Pinpoint the cell where the given text exists, returning its (X, Y) midpoint coordinate. 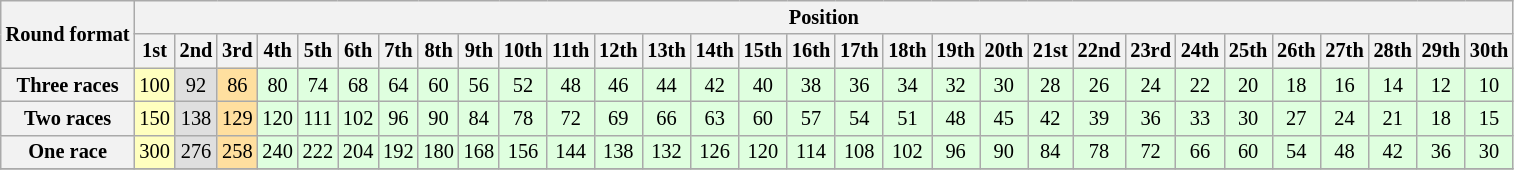
56 (479, 85)
40 (763, 85)
57 (811, 118)
22 (1200, 85)
3rd (237, 51)
Three races (68, 85)
26 (1100, 85)
1st (154, 51)
19th (956, 51)
Round format (68, 34)
64 (398, 85)
23rd (1150, 51)
39 (1100, 118)
129 (237, 118)
180 (438, 152)
10 (1489, 85)
132 (666, 152)
52 (523, 85)
300 (154, 152)
5th (318, 51)
10th (523, 51)
12th (618, 51)
240 (277, 152)
74 (318, 85)
92 (196, 85)
15 (1489, 118)
Position (824, 17)
111 (318, 118)
20 (1248, 85)
144 (570, 152)
222 (318, 152)
15th (763, 51)
38 (811, 85)
6th (358, 51)
14th (715, 51)
14 (1393, 85)
26th (1296, 51)
Two races (68, 118)
32 (956, 85)
12 (1441, 85)
86 (237, 85)
100 (154, 85)
8th (438, 51)
20th (1004, 51)
108 (859, 152)
51 (907, 118)
28th (1393, 51)
33 (1200, 118)
11th (570, 51)
258 (237, 152)
4th (277, 51)
192 (398, 152)
27th (1344, 51)
27 (1296, 118)
114 (811, 152)
126 (715, 152)
204 (358, 152)
9th (479, 51)
68 (358, 85)
22nd (1100, 51)
150 (154, 118)
29th (1441, 51)
30th (1489, 51)
16th (811, 51)
7th (398, 51)
69 (618, 118)
18th (907, 51)
34 (907, 85)
17th (859, 51)
276 (196, 152)
63 (715, 118)
80 (277, 85)
13th (666, 51)
One race (68, 152)
24th (1200, 51)
28 (1050, 85)
168 (479, 152)
21 (1393, 118)
156 (523, 152)
25th (1248, 51)
46 (618, 85)
2nd (196, 51)
45 (1004, 118)
44 (666, 85)
21st (1050, 51)
16 (1344, 85)
